From the cell containing the given text, extract its center point as [X, Y] coordinate. 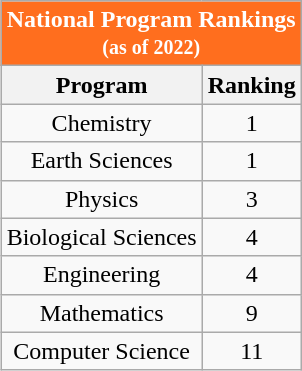
Engineering [102, 275]
Earth Sciences [102, 161]
3 [252, 199]
National Program Rankings(as of 2022) [151, 34]
11 [252, 351]
Chemistry [102, 123]
Ranking [252, 85]
9 [252, 313]
Mathematics [102, 313]
Biological Sciences [102, 237]
Program [102, 85]
Computer Science [102, 351]
Physics [102, 199]
